Return the [X, Y] coordinate for the center point of the cell that contains the specified text.  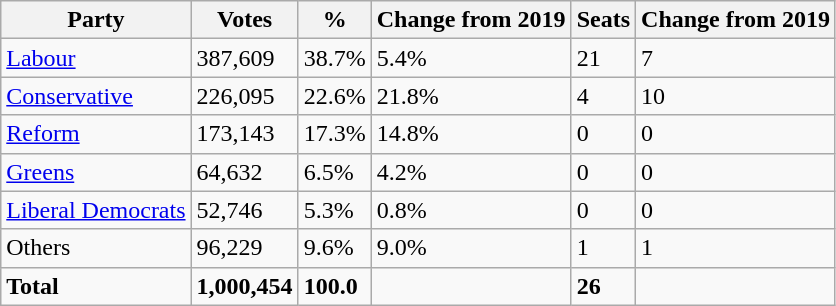
Reform [96, 134]
6.5% [334, 172]
64,632 [244, 172]
22.6% [334, 96]
14.8% [471, 134]
21 [603, 58]
Others [96, 248]
17.3% [334, 134]
4.2% [471, 172]
387,609 [244, 58]
38.7% [334, 58]
9.0% [471, 248]
26 [603, 286]
5.4% [471, 58]
226,095 [244, 96]
52,746 [244, 210]
0.8% [471, 210]
Labour [96, 58]
Votes [244, 20]
5.3% [334, 210]
10 [736, 96]
Liberal Democrats [96, 210]
Total [96, 286]
173,143 [244, 134]
100.0 [334, 286]
Seats [603, 20]
9.6% [334, 248]
Conservative [96, 96]
1,000,454 [244, 286]
Greens [96, 172]
Party [96, 20]
7 [736, 58]
% [334, 20]
21.8% [471, 96]
4 [603, 96]
96,229 [244, 248]
